Output the (X, Y) coordinate of the center of the cell containing the given text.  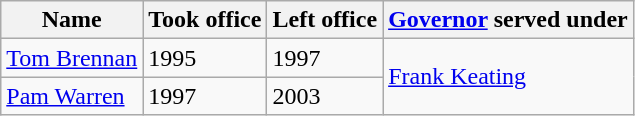
Frank Keating (508, 77)
Left office (325, 20)
1995 (205, 58)
Took office (205, 20)
2003 (325, 96)
Tom Brennan (72, 58)
Pam Warren (72, 96)
Governor served under (508, 20)
Name (72, 20)
